Extract the (x, y) coordinate from the center of the cell holding the provided text.  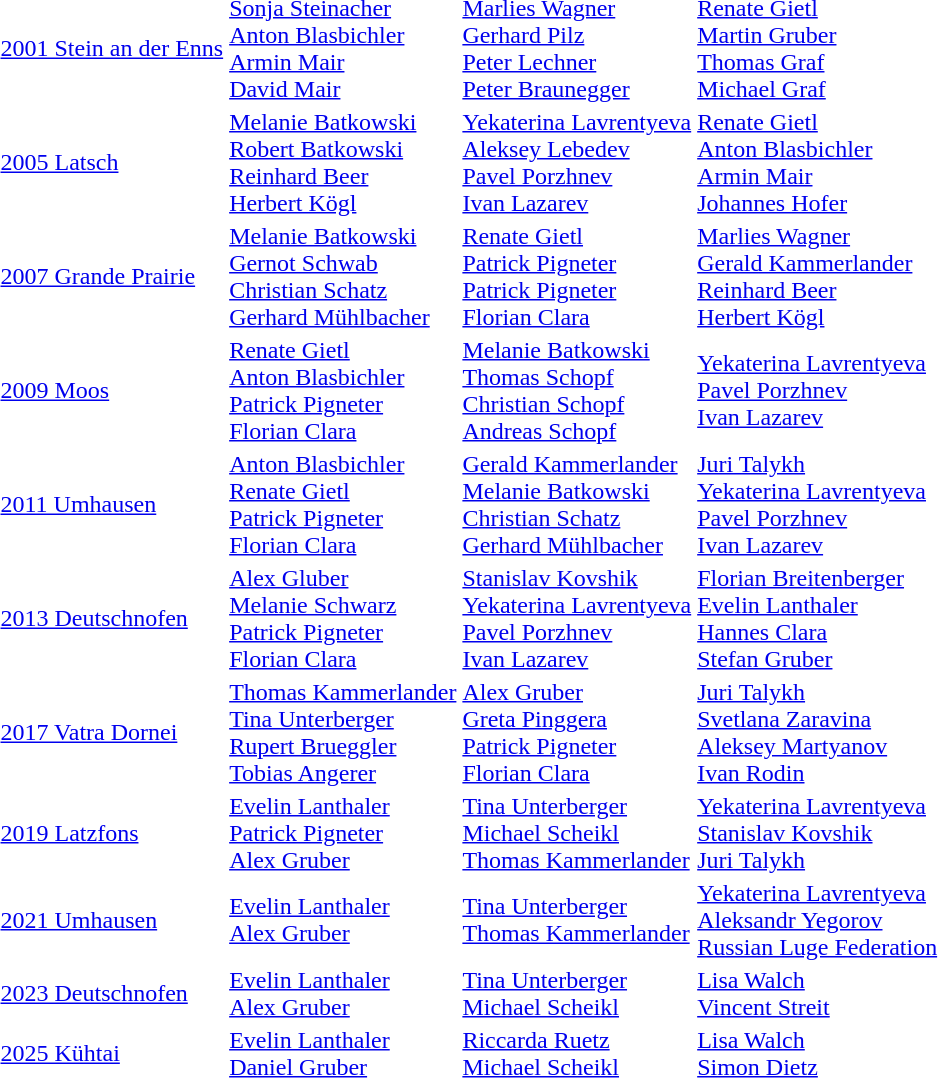
Evelin LanthalerPatrick PigneterAlex Gruber (343, 833)
Melanie BatkowskiRobert BatkowskiReinhard BeerHerbert Kögl (343, 162)
Renate GietlPatrick PigneterPatrick PigneterFlorian Clara (577, 276)
Melanie BatkowskiGernot SchwabChristian SchatzGerhard Mühlbacher (343, 276)
Alex GruberGreta PinggeraPatrick PigneterFlorian Clara (577, 732)
Tina UnterbergerMichael Scheikl (577, 994)
Stanislav KovshikYekaterina LavrentyevaPavel PorzhnevIvan Lazarev (577, 618)
Yekaterina LavrentyevaAleksey LebedevPavel PorzhnevIvan Lazarev (577, 162)
Alex GluberMelanie SchwarzPatrick PigneterFlorian Clara (343, 618)
Thomas KammerlanderTina UnterbergerRupert BruegglerTobias Angerer (343, 732)
Anton Blasbichler Renate GietlPatrick PigneterFlorian Clara (343, 504)
Gerald KammerlanderMelanie BatkowskiChristian SchatzGerhard Mühlbacher (577, 504)
Renate GietlAnton BlasbichlerPatrick PigneterFlorian Clara (343, 390)
Tina UnterbergerThomas Kammerlander (577, 920)
Tina UnterbergerMichael ScheiklThomas Kammerlander (577, 833)
Melanie BatkowskiThomas SchopfChristian SchopfAndreas Schopf (577, 390)
